For the text-containing cell, return its midpoint in [x, y] coordinate format. 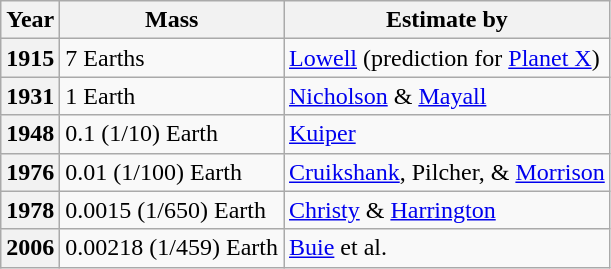
1915 [30, 58]
Estimate by [448, 20]
0.01 (1/100) Earth [172, 172]
0.0015 (1/650) Earth [172, 210]
1 Earth [172, 96]
1931 [30, 96]
1976 [30, 172]
Cruikshank, Pilcher, & Morrison [448, 172]
7 Earths [172, 58]
Lowell (prediction for Planet X) [448, 58]
0.1 (1/10) Earth [172, 134]
Kuiper [448, 134]
Year [30, 20]
1978 [30, 210]
Nicholson & Mayall [448, 96]
Buie et al. [448, 248]
Christy & Harrington [448, 210]
2006 [30, 248]
Mass [172, 20]
1948 [30, 134]
0.00218 (1/459) Earth [172, 248]
